Output the [X, Y] coordinate of the center of the cell containing the given text.  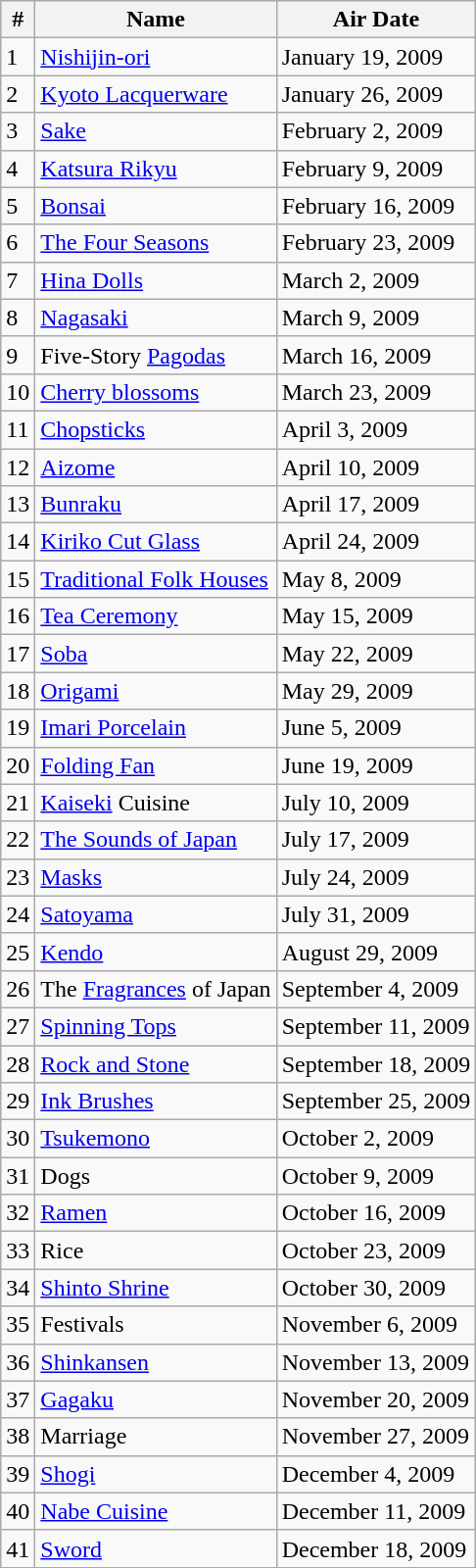
September 25, 2009 [376, 1102]
3 [18, 131]
Shogi [156, 1474]
November 27, 2009 [376, 1437]
April 17, 2009 [376, 505]
13 [18, 505]
November 6, 2009 [376, 1325]
25 [18, 952]
29 [18, 1102]
Bonsai [156, 206]
Gagaku [156, 1399]
17 [18, 654]
10 [18, 392]
November 13, 2009 [376, 1362]
21 [18, 803]
20 [18, 765]
March 16, 2009 [376, 355]
34 [18, 1288]
The Four Seasons [156, 243]
Nagasaki [156, 318]
October 9, 2009 [376, 1176]
October 23, 2009 [376, 1250]
33 [18, 1250]
Kaiseki Cuisine [156, 803]
4 [18, 169]
31 [18, 1176]
Nishijin-ori [156, 57]
7 [18, 280]
July 17, 2009 [376, 840]
Kyoto Lacquerware [156, 94]
The Fragrances of Japan [156, 989]
Sake [156, 131]
Aizome [156, 467]
April 10, 2009 [376, 467]
October 16, 2009 [376, 1213]
April 3, 2009 [376, 429]
Imari Porcelain [156, 728]
39 [18, 1474]
Chopsticks [156, 429]
June 5, 2009 [376, 728]
December 4, 2009 [376, 1474]
Folding Fan [156, 765]
Dogs [156, 1176]
1 [18, 57]
September 4, 2009 [376, 989]
Kiriko Cut Glass [156, 542]
Tea Ceremony [156, 616]
December 11, 2009 [376, 1511]
22 [18, 840]
36 [18, 1362]
9 [18, 355]
September 18, 2009 [376, 1063]
October 30, 2009 [376, 1288]
Kendo [156, 952]
35 [18, 1325]
6 [18, 243]
Rice [156, 1250]
Origami [156, 691]
40 [18, 1511]
March 23, 2009 [376, 392]
11 [18, 429]
April 24, 2009 [376, 542]
27 [18, 1026]
February 9, 2009 [376, 169]
November 20, 2009 [376, 1399]
July 10, 2009 [376, 803]
Soba [156, 654]
Five-Story Pagodas [156, 355]
32 [18, 1213]
Ink Brushes [156, 1102]
Shinkansen [156, 1362]
Spinning Tops [156, 1026]
Name [156, 20]
Rock and Stone [156, 1063]
February 23, 2009 [376, 243]
26 [18, 989]
January 19, 2009 [376, 57]
Traditional Folk Houses [156, 579]
July 24, 2009 [376, 877]
Cherry blossoms [156, 392]
Hina Dolls [156, 280]
38 [18, 1437]
24 [18, 914]
May 29, 2009 [376, 691]
15 [18, 579]
Nabe Cuisine [156, 1511]
18 [18, 691]
41 [18, 1548]
June 19, 2009 [376, 765]
Marriage [156, 1437]
March 2, 2009 [376, 280]
January 26, 2009 [376, 94]
# [18, 20]
Masks [156, 877]
May 22, 2009 [376, 654]
Satoyama [156, 914]
19 [18, 728]
Sword [156, 1548]
23 [18, 877]
Festivals [156, 1325]
Tsukemono [156, 1139]
12 [18, 467]
September 11, 2009 [376, 1026]
Ramen [156, 1213]
37 [18, 1399]
16 [18, 616]
December 18, 2009 [376, 1548]
The Sounds of Japan [156, 840]
February 2, 2009 [376, 131]
Shinto Shrine [156, 1288]
July 31, 2009 [376, 914]
Air Date [376, 20]
May 15, 2009 [376, 616]
14 [18, 542]
8 [18, 318]
March 9, 2009 [376, 318]
Bunraku [156, 505]
5 [18, 206]
28 [18, 1063]
30 [18, 1139]
May 8, 2009 [376, 579]
2 [18, 94]
August 29, 2009 [376, 952]
Katsura Rikyu [156, 169]
October 2, 2009 [376, 1139]
February 16, 2009 [376, 206]
